Detect which cell encompasses the target text, then output its (X, Y) center coordinate. 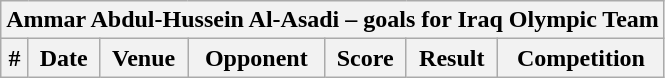
Competition (582, 58)
Score (364, 58)
Result (452, 58)
Venue (144, 58)
# (15, 58)
Date (64, 58)
Opponent (256, 58)
Ammar Abdul-Hussein Al-Asadi – goals for Iraq Olympic Team (333, 20)
